Pinpoint the cell where the given text exists, returning its (x, y) midpoint coordinate. 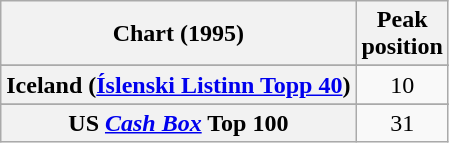
US Cash Box Top 100 (178, 123)
31 (402, 123)
Iceland (Íslenski Listinn Topp 40) (178, 85)
Peakposition (402, 34)
Chart (1995) (178, 34)
10 (402, 85)
